Return the (x, y) coordinate for the center point of the cell that contains the specified text.  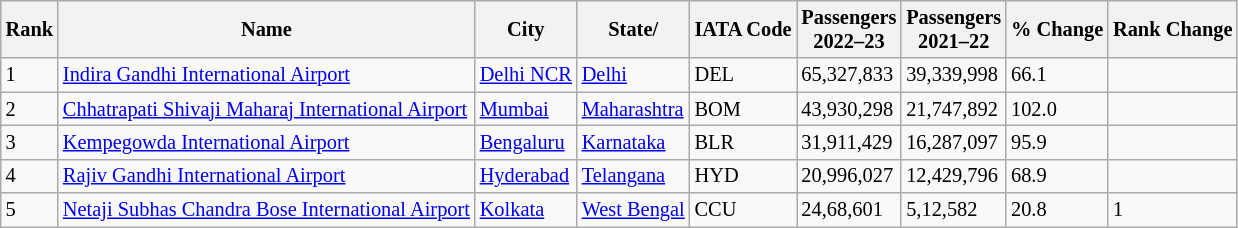
20,996,027 (848, 176)
66.1 (1057, 75)
5 (30, 210)
Rajiv Gandhi International Airport (266, 176)
3 (30, 142)
Rank Change (1172, 29)
31,911,429 (848, 142)
Netaji Subhas Chandra Bose International Airport (266, 210)
State/ (634, 29)
16,287,097 (954, 142)
City (526, 29)
Kolkata (526, 210)
102.0 (1057, 109)
Karnataka (634, 142)
Rank (30, 29)
Mumbai (526, 109)
2 (30, 109)
65,327,833 (848, 75)
Hyderabad (526, 176)
4 (30, 176)
39,339,998 (954, 75)
DEL (744, 75)
Delhi (634, 75)
Name (266, 29)
Maharashtra (634, 109)
Passengers 2022–23 (848, 29)
20.8 (1057, 210)
West Bengal (634, 210)
Kempegowda International Airport (266, 142)
5,12,582 (954, 210)
CCU (744, 210)
Indira Gandhi International Airport (266, 75)
95.9 (1057, 142)
BLR (744, 142)
IATA Code (744, 29)
Delhi NCR (526, 75)
68.9 (1057, 176)
43,930,298 (848, 109)
BOM (744, 109)
Passengers 2021–22 (954, 29)
% Change (1057, 29)
Bengaluru (526, 142)
12,429,796 (954, 176)
HYD (744, 176)
Telangana (634, 176)
24,68,601 (848, 210)
Chhatrapati Shivaji Maharaj International Airport (266, 109)
21,747,892 (954, 109)
